Return the (x, y) coordinate for the center point of the cell that contains the specified text.  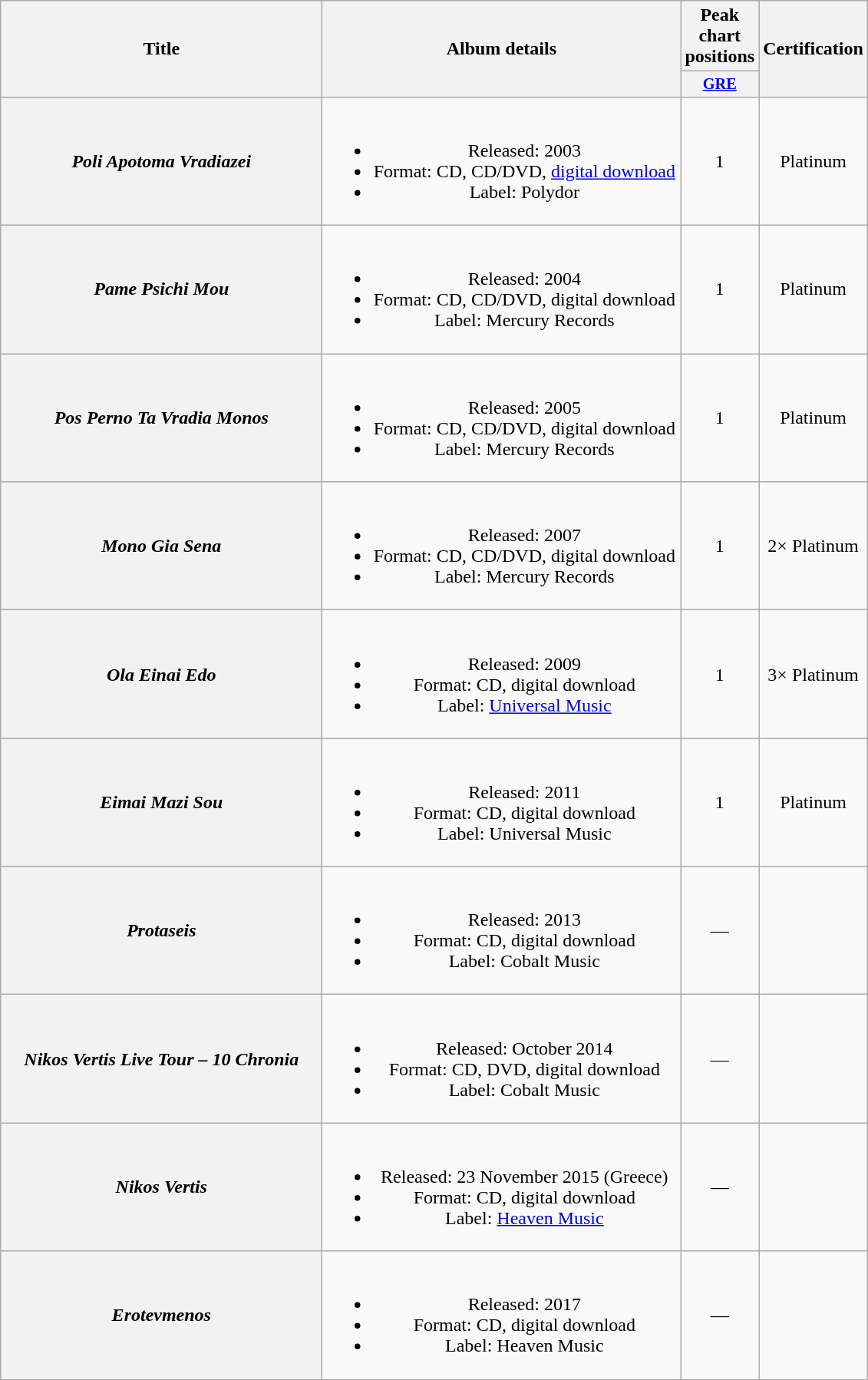
2× Platinum (814, 546)
Eimai Mazi Sou (161, 803)
Pame Psichi Mou (161, 290)
Nikos Vertis (161, 1187)
Released: 2013Format: CD, digital downloadLabel: Cobalt Music (502, 930)
Released: 2003Format: CD, CD/DVD, digital downloadLabel: Polydor (502, 161)
Erotevmenos (161, 1316)
Ola Einai Edo (161, 674)
Released: 2009Format: CD, digital downloadLabel: Universal Music (502, 674)
Pos Perno Ta Vradia Monos (161, 418)
Released: 2007Format: CD, CD/DVD, digital downloadLabel: Mercury Records (502, 546)
Album details (502, 49)
Mono Gia Sena (161, 546)
Nikos Vertis Live Tour – 10 Chronia (161, 1059)
Released: October 2014Format: CD, DVD, digital downloadLabel: Cobalt Music (502, 1059)
GRE (720, 84)
Released: 2017Format: CD, digital downloadLabel: Heaven Music (502, 1316)
Certification (814, 49)
Released: 2005Format: CD, CD/DVD, digital downloadLabel: Mercury Records (502, 418)
Protaseis (161, 930)
Released: 2004Format: CD, CD/DVD, digital downloadLabel: Mercury Records (502, 290)
Released: 23 November 2015 (Greece)Format: CD, digital downloadLabel: Heaven Music (502, 1187)
Released: 2011Format: CD, digital downloadLabel: Universal Music (502, 803)
Title (161, 49)
Poli Apotoma Vradiazei (161, 161)
Peak chart positions (720, 36)
3× Platinum (814, 674)
